Output the (X, Y) coordinate of the center of the cell containing the given text.  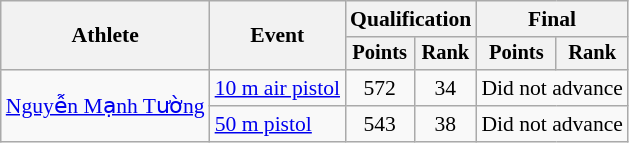
34 (445, 88)
Athlete (106, 36)
Event (278, 36)
Qualification (410, 19)
572 (380, 88)
38 (445, 124)
543 (380, 124)
10 m air pistol (278, 88)
Final (552, 19)
Nguyễn Mạnh Tường (106, 106)
50 m pistol (278, 124)
